Determine the (X, Y) coordinate at the center of the cell enclosing the given text.  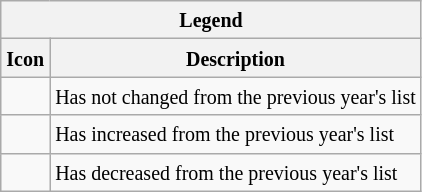
Icon (26, 58)
Legend (212, 20)
Description (236, 58)
Has decreased from the previous year's list (236, 172)
Has increased from the previous year's list (236, 134)
Has not changed from the previous year's list (236, 96)
